Extract the [x, y] coordinate from the center of the cell holding the provided text.  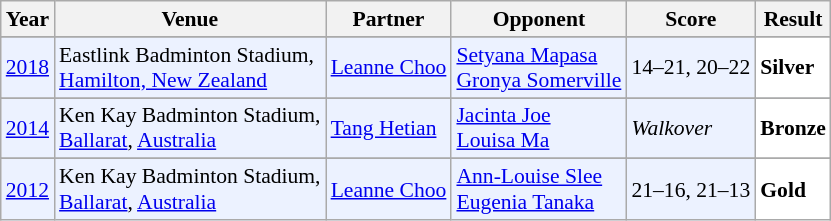
Opponent [538, 19]
Eastlink Badminton Stadium,Hamilton, New Zealand [190, 68]
Gold [793, 190]
14–21, 20–22 [690, 68]
Bronze [793, 128]
Partner [389, 19]
Result [793, 19]
Score [690, 19]
Setyana Mapasa Gronya Somerville [538, 68]
Jacinta Joe Louisa Ma [538, 128]
Ann-Louise Slee Eugenia Tanaka [538, 190]
Tang Hetian [389, 128]
Silver [793, 68]
21–16, 21–13 [690, 190]
2014 [28, 128]
Venue [190, 19]
Walkover [690, 128]
2018 [28, 68]
Year [28, 19]
2012 [28, 190]
